Provide the (x, y) coordinate of the cell's center where the given text is located.  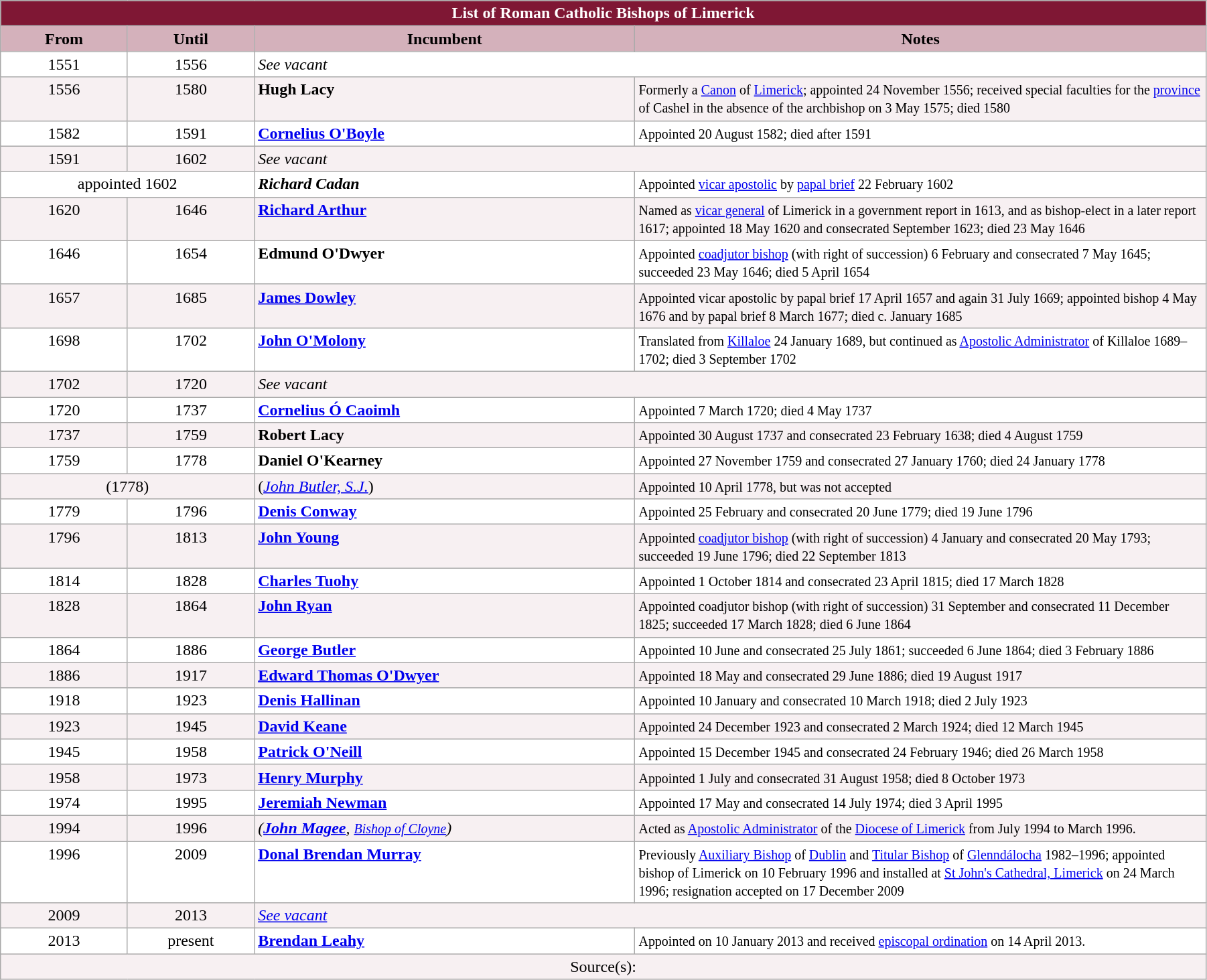
Richard Arthur (445, 218)
Denis Conway (445, 512)
Appointed vicar apostolic by papal brief 22 February 1602 (920, 184)
Acted as Apostolic Administrator of the Diocese of Limerick from July 1994 to March 1996. (920, 828)
Brendan Leahy (445, 941)
1654 (190, 263)
(John Magee, Bishop of Cloyne) (445, 828)
1974 (64, 802)
Appointed 24 December 1923 and consecrated 2 March 1924; died 12 March 1945 (920, 726)
Jeremiah Newman (445, 802)
appointed 1602 (127, 184)
Translated from Killaloe 24 January 1689, but continued as Apostolic Administrator of Killaloe 1689–1702; died 3 September 1702 (920, 350)
Appointed on 10 January 2013 and received episcopal ordination on 14 April 2013. (920, 941)
1778 (190, 461)
present (190, 941)
1657 (64, 305)
1918 (64, 701)
1779 (64, 512)
Appointed 10 June and consecrated 25 July 1861; succeeded 6 June 1864; died 3 February 1886 (920, 650)
Notes (920, 39)
Appointed 25 February and consecrated 20 June 1779; died 19 June 1796 (920, 512)
Edward Thomas O'Dwyer (445, 675)
John O'Molony (445, 350)
1685 (190, 305)
Denis Hallinan (445, 701)
John Young (445, 547)
1917 (190, 675)
Appointed 17 May and consecrated 14 July 1974; died 3 April 1995 (920, 802)
(John Butler, S.J.) (445, 486)
Appointed 15 December 1945 and consecrated 24 February 1946; died 26 March 1958 (920, 752)
Appointed 20 August 1582; died after 1591 (920, 133)
Patrick O'Neill (445, 752)
Appointed 1 October 1814 and consecrated 23 April 1815; died 17 March 1828 (920, 581)
1698 (64, 350)
Hugh Lacy (445, 99)
John Ryan (445, 615)
David Keane (445, 726)
Appointed 10 April 1778, but was not accepted (920, 486)
Henry Murphy (445, 777)
Cornelius O'Boyle (445, 133)
Appointed 30 August 1737 and consecrated 23 February 1638; died 4 August 1759 (920, 435)
Appointed coadjutor bishop (with right of succession) 4 January and consecrated 20 May 1793; succeeded 19 June 1796; died 22 September 1813 (920, 547)
Appointed coadjutor bishop (with right of succession) 31 September and consecrated 11 December 1825; succeeded 17 March 1828; died 6 June 1864 (920, 615)
Daniel O'Kearney (445, 461)
Richard Cadan (445, 184)
Appointed 27 November 1759 and consecrated 27 January 1760; died 24 January 1778 (920, 461)
Appointed 7 March 1720; died 4 May 1737 (920, 409)
1582 (64, 133)
Appointed 18 May and consecrated 29 June 1886; died 19 August 1917 (920, 675)
Incumbent (445, 39)
Appointed 10 January and consecrated 10 March 1918; died 2 July 1923 (920, 701)
George Butler (445, 650)
From (64, 39)
1973 (190, 777)
Robert Lacy (445, 435)
1995 (190, 802)
Edmund O'Dwyer (445, 263)
1994 (64, 828)
Source(s): (603, 967)
1620 (64, 218)
1602 (190, 159)
List of Roman Catholic Bishops of Limerick (603, 13)
Appointed coadjutor bishop (with right of succession) 6 February and consecrated 7 May 1645; succeeded 23 May 1646; died 5 April 1654 (920, 263)
(1778) (127, 486)
1814 (64, 581)
1580 (190, 99)
Donal Brendan Murray (445, 872)
James Dowley (445, 305)
1551 (64, 64)
Until (190, 39)
Charles Tuohy (445, 581)
Appointed 1 July and consecrated 31 August 1958; died 8 October 1973 (920, 777)
Cornelius Ó Caoimh (445, 409)
1813 (190, 547)
